Search for the cell housing the specified text and yield its [X, Y] center coordinate. 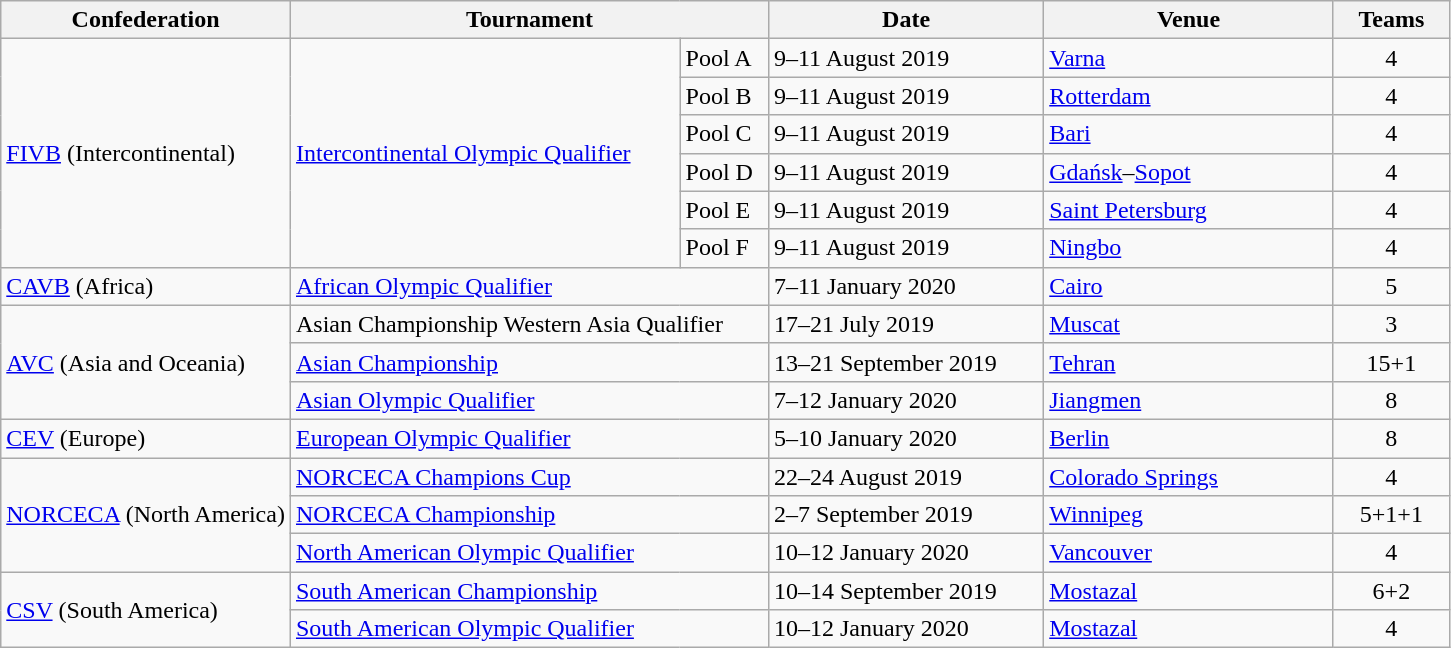
Asian Championship Western Asia Qualifier [529, 324]
Winnipeg [1189, 515]
Venue [1189, 20]
North American Olympic Qualifier [529, 553]
South American Championship [529, 591]
15+1 [1391, 362]
NORCECA Championship [529, 515]
Rotterdam [1189, 96]
5 [1391, 286]
Asian Championship [529, 362]
Pool A [724, 58]
Pool D [724, 172]
CAVB (Africa) [146, 286]
Pool B [724, 96]
South American Olympic Qualifier [529, 629]
5+1+1 [1391, 515]
Cairo [1189, 286]
7–12 January 2020 [906, 400]
AVC (Asia and Oceania) [146, 362]
Ningbo [1189, 248]
Pool E [724, 210]
Teams [1391, 20]
5–10 January 2020 [906, 438]
Varna [1189, 58]
17–21 July 2019 [906, 324]
Confederation [146, 20]
Jiangmen [1189, 400]
Colorado Springs [1189, 477]
Saint Petersburg [1189, 210]
Bari [1189, 134]
Gdańsk–Sopot [1189, 172]
Muscat [1189, 324]
Intercontinental Olympic Qualifier [485, 153]
Pool F [724, 248]
Date [906, 20]
NORCECA (North America) [146, 515]
10–14 September 2019 [906, 591]
13–21 September 2019 [906, 362]
22–24 August 2019 [906, 477]
NORCECA Champions Cup [529, 477]
CEV (Europe) [146, 438]
Berlin [1189, 438]
2–7 September 2019 [906, 515]
Tournament [529, 20]
FIVB (Intercontinental) [146, 153]
Asian Olympic Qualifier [529, 400]
African Olympic Qualifier [529, 286]
European Olympic Qualifier [529, 438]
7–11 January 2020 [906, 286]
6+2 [1391, 591]
3 [1391, 324]
Pool C [724, 134]
Vancouver [1189, 553]
Tehran [1189, 362]
CSV (South America) [146, 610]
